Provide the (X, Y) coordinate of the cell's center where the given text is located.  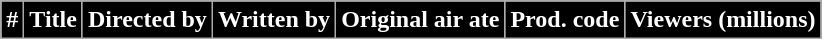
Directed by (147, 20)
Title (54, 20)
Viewers (millions) (723, 20)
Written by (274, 20)
# (12, 20)
Prod. code (565, 20)
Original air ate (420, 20)
